Search for the cell housing the specified text and yield its (x, y) center coordinate. 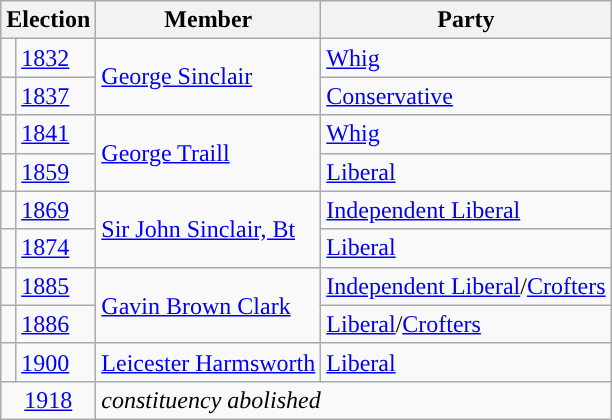
1859 (56, 172)
1886 (56, 324)
1885 (56, 286)
1900 (56, 362)
Gavin Brown Clark (208, 305)
Conservative (466, 96)
Party (466, 20)
1832 (56, 58)
1837 (56, 96)
1874 (56, 248)
Sir John Sinclair, Bt (208, 229)
constituency abolished (354, 400)
1841 (56, 134)
Member (208, 20)
Liberal/Crofters (466, 324)
Leicester Harmsworth (208, 362)
Independent Liberal/Crofters (466, 286)
1869 (56, 210)
Election (48, 20)
Independent Liberal (466, 210)
George Traill (208, 153)
1918 (48, 400)
George Sinclair (208, 77)
